Find where the given text appears and provide that cell's center as [x, y] coordinate. 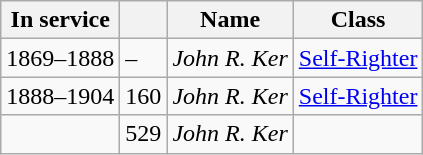
1888–1904 [60, 96]
Name [230, 20]
529 [144, 134]
1869–1888 [60, 58]
In service [60, 20]
160 [144, 96]
– [144, 58]
Class [358, 20]
